Scan for the cell matching the given text and deliver its [X, Y] coordinate at center. 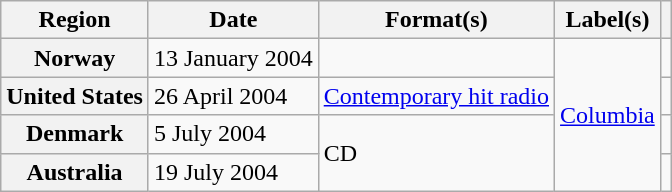
Format(s) [436, 20]
Label(s) [608, 20]
26 April 2004 [233, 96]
13 January 2004 [233, 58]
Norway [75, 58]
Columbia [608, 115]
United States [75, 96]
Date [233, 20]
Australia [75, 172]
5 July 2004 [233, 134]
Region [75, 20]
Contemporary hit radio [436, 96]
19 July 2004 [233, 172]
Denmark [75, 134]
CD [436, 153]
